Search for the cell housing the specified text and yield its (X, Y) center coordinate. 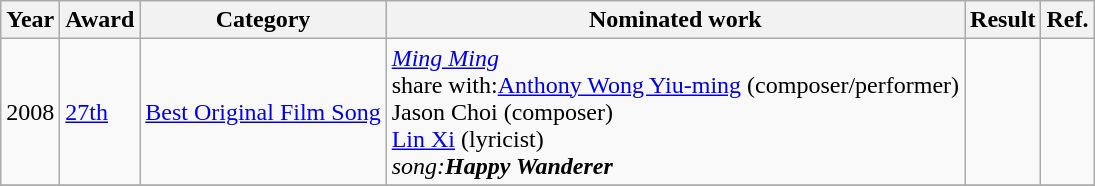
Award (100, 20)
Nominated work (675, 20)
Best Original Film Song (263, 112)
Ming Ming share with:Anthony Wong Yiu-ming (composer/performer) Jason Choi (composer) Lin Xi (lyricist)song:Happy Wanderer (675, 112)
Category (263, 20)
Result (1003, 20)
Ref. (1068, 20)
Year (30, 20)
2008 (30, 112)
27th (100, 112)
